Extract the (X, Y) coordinate from the center of the cell holding the provided text.  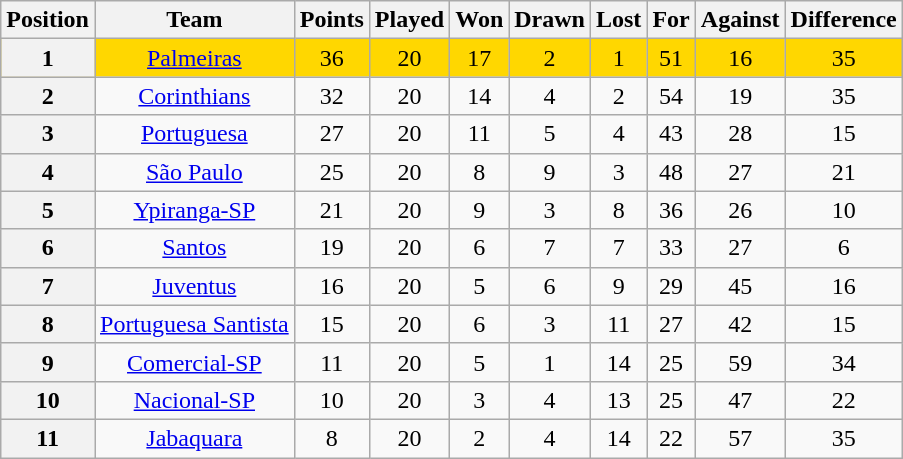
Juventus (194, 286)
51 (671, 58)
33 (671, 248)
28 (740, 134)
Corinthians (194, 96)
Against (740, 20)
13 (618, 400)
54 (671, 96)
42 (740, 324)
Comercial-SP (194, 362)
32 (332, 96)
47 (740, 400)
For (671, 20)
Portuguesa (194, 134)
Points (332, 20)
Team (194, 20)
Position (48, 20)
Won (480, 20)
São Paulo (194, 172)
Lost (618, 20)
Santos (194, 248)
Played (409, 20)
Portuguesa Santista (194, 324)
Drawn (550, 20)
29 (671, 286)
43 (671, 134)
Difference (844, 20)
Palmeiras (194, 58)
59 (740, 362)
57 (740, 438)
Ypiranga-SP (194, 210)
45 (740, 286)
Jabaquara (194, 438)
48 (671, 172)
26 (740, 210)
34 (844, 362)
17 (480, 58)
Nacional-SP (194, 400)
